Locate the cell with the specified text and output its (x, y) center coordinate. 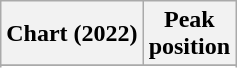
Peakposition (189, 34)
Chart (2022) (72, 34)
